From the cell containing the given text, extract its center point as [x, y] coordinate. 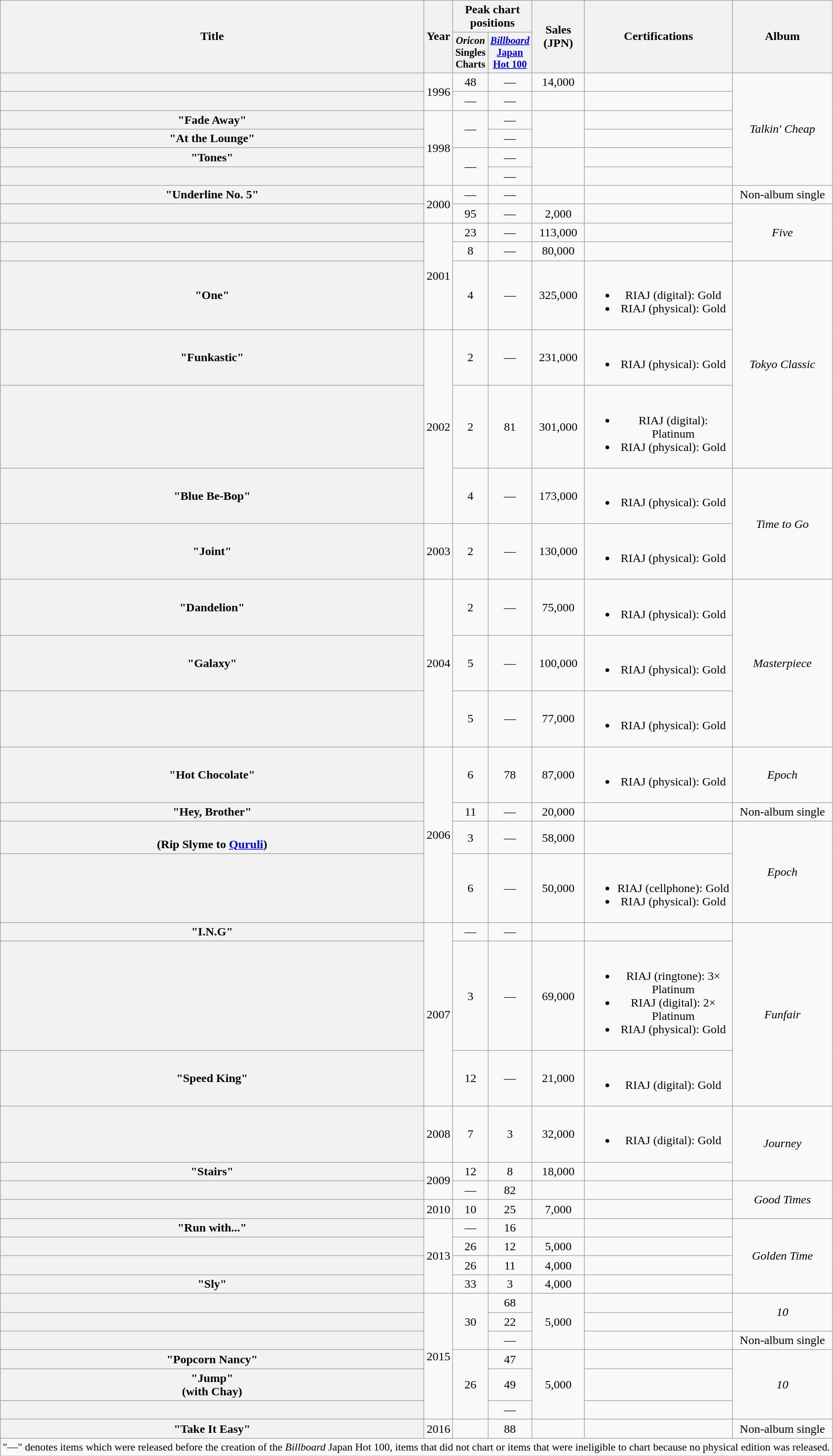
2006 [438, 835]
"At the Lounge" [212, 139]
18,000 [559, 1171]
"Joint" [212, 552]
"Fade Away" [212, 120]
"Underline No. 5" [212, 195]
Good Times [783, 1199]
20,000 [559, 812]
Golden Time [783, 1256]
7 [471, 1134]
Journey [783, 1144]
95 [471, 214]
"Take It Easy" [212, 1429]
80,000 [559, 251]
"Popcorn Nancy" [212, 1359]
"Galaxy" [212, 663]
"Hey, Brother" [212, 812]
33 [471, 1284]
Funfair [783, 1014]
"Dandelion" [212, 607]
1996 [438, 91]
301,000 [559, 426]
2013 [438, 1256]
"I.N.G" [212, 932]
Year [438, 37]
47 [510, 1359]
2007 [438, 1014]
RIAJ (cellphone): GoldRIAJ (physical): Gold [658, 888]
22 [510, 1322]
Peak chart positions [492, 17]
"Funkastic" [212, 357]
2009 [438, 1181]
69,000 [559, 996]
75,000 [559, 607]
"Jump"(with Chay) [212, 1384]
68 [510, 1303]
113,000 [559, 232]
(Rip Slyme to Quruli) [212, 838]
"Tones" [212, 157]
130,000 [559, 552]
2,000 [559, 214]
"Speed King" [212, 1079]
Album [783, 37]
87,000 [559, 775]
2002 [438, 426]
21,000 [559, 1079]
25 [510, 1209]
Billboard Japan Hot 100 [510, 53]
231,000 [559, 357]
2015 [438, 1357]
88 [510, 1429]
81 [510, 426]
82 [510, 1190]
23 [471, 232]
32,000 [559, 1134]
Oricon Singles Charts [471, 53]
Time to Go [783, 523]
78 [510, 775]
"Stairs" [212, 1171]
Five [783, 232]
"Run with..." [212, 1228]
"Hot Chocolate" [212, 775]
2004 [438, 663]
16 [510, 1228]
30 [471, 1322]
48 [471, 82]
50,000 [559, 888]
173,000 [559, 495]
7,000 [559, 1209]
"Sly" [212, 1284]
77,000 [559, 719]
RIAJ (digital): PlatinumRIAJ (physical): Gold [658, 426]
1998 [438, 148]
Certifications [658, 37]
Title [212, 37]
14,000 [559, 82]
2010 [438, 1209]
RIAJ (ringtone): 3× PlatinumRIAJ (digital): 2× PlatinumRIAJ (physical): Gold [658, 996]
100,000 [559, 663]
49 [510, 1384]
2001 [438, 276]
Masterpiece [783, 663]
"Blue Be-Bop" [212, 495]
325,000 [559, 295]
RIAJ (digital): GoldRIAJ (physical): Gold [658, 295]
58,000 [559, 838]
2008 [438, 1134]
"One" [212, 295]
2016 [438, 1429]
Sales (JPN) [559, 37]
2003 [438, 552]
2000 [438, 204]
Tokyo Classic [783, 364]
Talkin' Cheap [783, 129]
